Return the [X, Y] coordinate for the center point of the cell that contains the specified text.  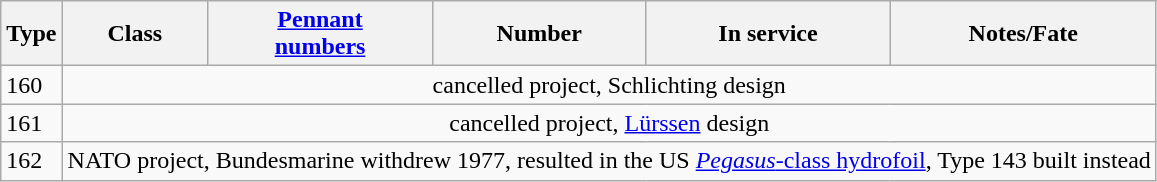
In service [768, 34]
161 [32, 123]
Number [540, 34]
Class [134, 34]
NATO project, Bundesmarine withdrew 1977, resulted in the US Pegasus-class hydrofoil, Type 143 built instead [609, 161]
Type [32, 34]
162 [32, 161]
Pennantnumbers [320, 34]
160 [32, 85]
cancelled project, Lürssen design [609, 123]
Notes/Fate [1023, 34]
cancelled project, Schlichting design [609, 85]
